From the cell containing the given text, extract its center point as [X, Y] coordinate. 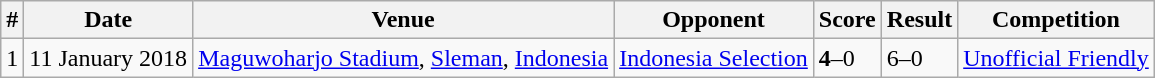
Result [919, 20]
Indonesia Selection [714, 58]
Score [847, 20]
# [12, 20]
11 January 2018 [108, 58]
Opponent [714, 20]
4–0 [847, 58]
Competition [1056, 20]
1 [12, 58]
6–0 [919, 58]
Unofficial Friendly [1056, 58]
Maguwoharjo Stadium, Sleman, Indonesia [404, 58]
Date [108, 20]
Venue [404, 20]
